Return the [x, y] coordinate for the center point of the cell that contains the specified text.  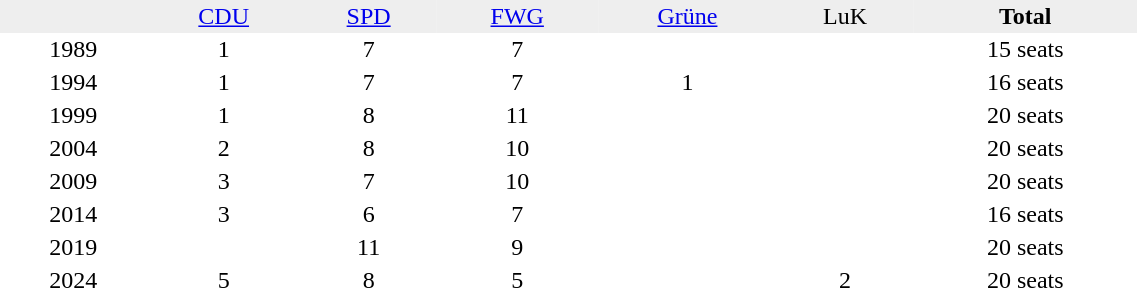
Grüne [688, 16]
6 [369, 214]
1989 [74, 50]
1994 [74, 82]
CDU [224, 16]
2004 [74, 148]
2009 [74, 182]
2 [224, 148]
SPD [369, 16]
9 [518, 248]
1999 [74, 116]
2014 [74, 214]
FWG [518, 16]
2019 [74, 248]
LuK [845, 16]
